Provide the [X, Y] coordinate of the cell's center where the given text is located.  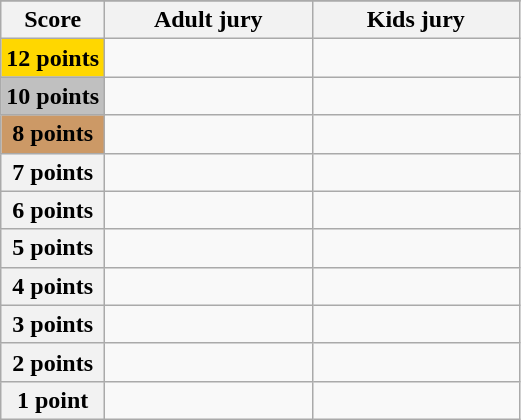
3 points [53, 324]
5 points [53, 248]
7 points [53, 172]
4 points [53, 286]
6 points [53, 210]
Kids jury [416, 20]
12 points [53, 58]
1 point [53, 400]
Adult jury [209, 20]
10 points [53, 96]
2 points [53, 362]
Score [53, 20]
8 points [53, 134]
